Return the (X, Y) coordinate for the center point of the cell that contains the specified text.  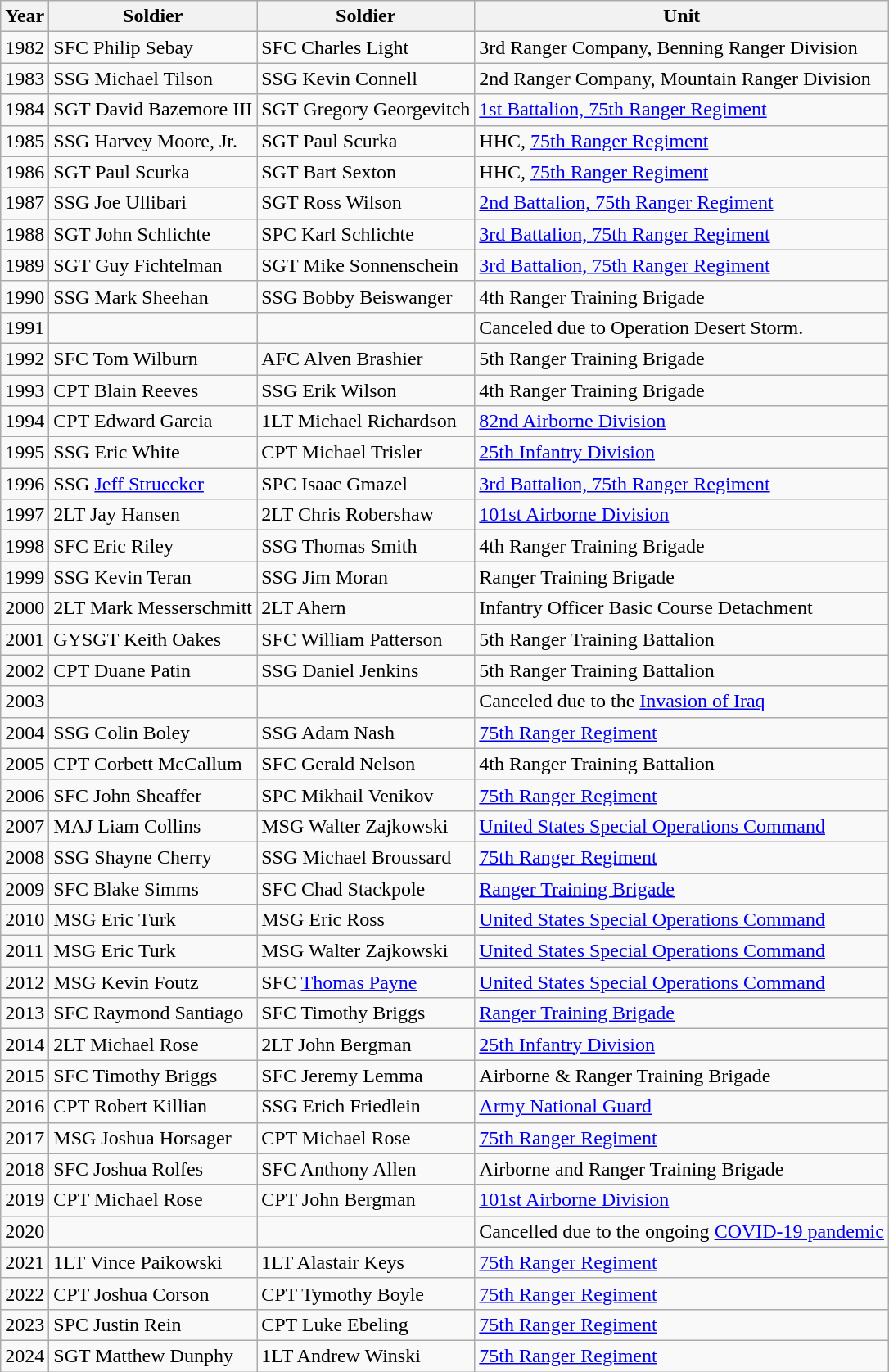
1983 (25, 79)
1994 (25, 422)
2015 (25, 1076)
2nd Ranger Company, Mountain Ranger Division (682, 79)
SSG Jim Moran (366, 577)
MAJ Liam Collins (153, 826)
SFC Gerald Nelson (366, 764)
CPT Robert Killian (153, 1107)
2011 (25, 951)
CPT Joshua Corson (153, 1293)
SSG Thomas Smith (366, 546)
1998 (25, 546)
SSG Jeff Struecker (153, 484)
SSG Erik Wilson (366, 390)
SGT John Schlichte (153, 234)
2nd Battalion, 75th Ranger Regiment (682, 203)
2024 (25, 1356)
SFC Jeremy Lemma (366, 1076)
CPT Duane Patin (153, 670)
1st Battalion, 75th Ranger Regiment (682, 110)
SFC Anthony Allen (366, 1169)
2010 (25, 920)
SSG Daniel Jenkins (366, 670)
2016 (25, 1107)
Unit (682, 16)
SSG Harvey Moore, Jr. (153, 141)
SFC Joshua Rolfes (153, 1169)
GYSGT Keith Oakes (153, 639)
CPT Luke Ebeling (366, 1325)
1992 (25, 359)
Airborne & Ranger Training Brigade (682, 1076)
SFC Raymond Santiago (153, 1013)
CPT Blain Reeves (153, 390)
2023 (25, 1325)
SGT Bart Sexton (366, 172)
2004 (25, 733)
1LT Vince Paikowski (153, 1262)
SFC Blake Simms (153, 888)
1997 (25, 515)
2007 (25, 826)
2LT Ahern (366, 608)
SSG Michael Broussard (366, 857)
SFC Chad Stackpole (366, 888)
2018 (25, 1169)
1988 (25, 234)
SPC Justin Rein (153, 1325)
2LT Jay Hansen (153, 515)
SSG Eric White (153, 453)
82nd Airborne Division (682, 422)
2020 (25, 1231)
2LT Chris Robershaw (366, 515)
Airborne and Ranger Training Brigade (682, 1169)
2022 (25, 1293)
SGT Matthew Dunphy (153, 1356)
SPC Karl Schlichte (366, 234)
1987 (25, 203)
2LT Mark Messerschmitt (153, 608)
5th Ranger Training Brigade (682, 359)
1LT Alastair Keys (366, 1262)
MSG Joshua Horsager (153, 1138)
4th Ranger Training Battalion (682, 764)
2009 (25, 888)
1982 (25, 47)
2000 (25, 608)
SFC William Patterson (366, 639)
SFC Thomas Payne (366, 982)
2013 (25, 1013)
CPT John Bergman (366, 1200)
1996 (25, 484)
Canceled due to the Invasion of Iraq (682, 702)
3rd Ranger Company, Benning Ranger Division (682, 47)
SPC Mikhail Venikov (366, 795)
SGT Guy Fichtelman (153, 265)
2017 (25, 1138)
SGT David Bazemore III (153, 110)
1995 (25, 453)
CPT Corbett McCallum (153, 764)
SSG Adam Nash (366, 733)
SSG Joe Ullibari (153, 203)
CPT Tymothy Boyle (366, 1293)
Army National Guard (682, 1107)
Cancelled due to the ongoing COVID-19 pandemic (682, 1231)
SSG Bobby Beiswanger (366, 296)
1989 (25, 265)
SFC Philip Sebay (153, 47)
Infantry Officer Basic Course Detachment (682, 608)
SSG Michael Tilson (153, 79)
1991 (25, 327)
2021 (25, 1262)
1986 (25, 172)
1LT Michael Richardson (366, 422)
SFC Tom Wilburn (153, 359)
SGT Mike Sonnenschein (366, 265)
2LT John Bergman (366, 1045)
SFC John Sheaffer (153, 795)
SPC Isaac Gmazel (366, 484)
1990 (25, 296)
SSG Kevin Connell (366, 79)
2003 (25, 702)
1999 (25, 577)
2LT Michael Rose (153, 1045)
SFC Charles Light (366, 47)
MSG Kevin Foutz (153, 982)
SSG Colin Boley (153, 733)
CPT Michael Trisler (366, 453)
SSG Kevin Teran (153, 577)
2005 (25, 764)
2006 (25, 795)
MSG Eric Ross (366, 920)
SSG Mark Sheehan (153, 296)
2002 (25, 670)
SSG Erich Friedlein (366, 1107)
SSG Shayne Cherry (153, 857)
SFC Eric Riley (153, 546)
Canceled due to Operation Desert Storm. (682, 327)
SGT Gregory Georgevitch (366, 110)
CPT Edward Garcia (153, 422)
2001 (25, 639)
1984 (25, 110)
SGT Ross Wilson (366, 203)
1LT Andrew Winski (366, 1356)
2012 (25, 982)
2014 (25, 1045)
AFC Alven Brashier (366, 359)
1985 (25, 141)
1993 (25, 390)
Year (25, 16)
2008 (25, 857)
2019 (25, 1200)
